Provide the (x, y) coordinate of the cell's center where the given text is located.  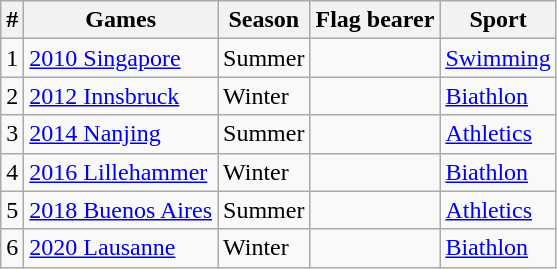
2018 Buenos Aires (121, 210)
6 (12, 248)
5 (12, 210)
4 (12, 172)
Swimming (498, 58)
2 (12, 96)
3 (12, 134)
Sport (498, 20)
1 (12, 58)
Games (121, 20)
2010 Singapore (121, 58)
2020 Lausanne (121, 248)
2016 Lillehammer (121, 172)
Flag bearer (375, 20)
2012 Innsbruck (121, 96)
# (12, 20)
Season (264, 20)
2014 Nanjing (121, 134)
